Provide the (x, y) coordinate of the cell's center where the given text is located.  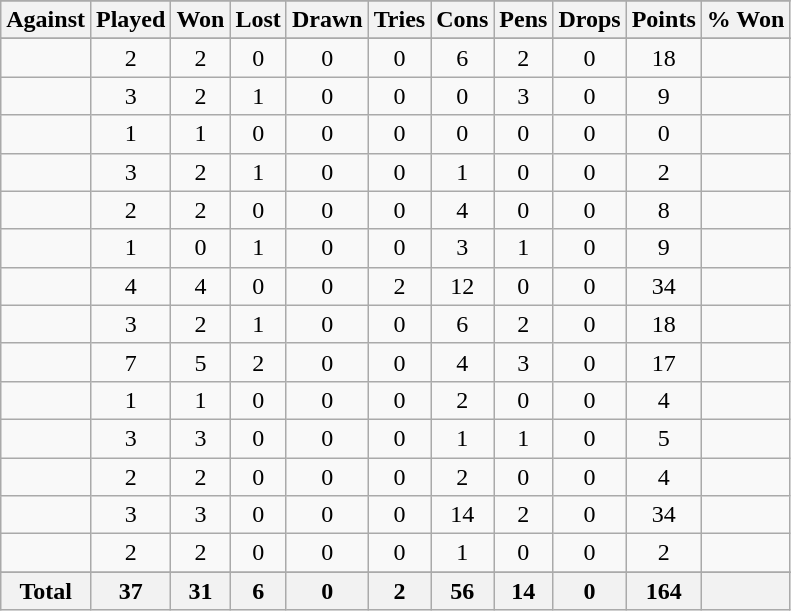
Tries (400, 20)
Lost (258, 20)
Drops (590, 20)
Total (46, 591)
17 (664, 362)
8 (664, 210)
7 (130, 362)
56 (462, 591)
31 (200, 591)
Cons (462, 20)
Against (46, 20)
Won (200, 20)
Pens (524, 20)
164 (664, 591)
12 (462, 286)
Points (664, 20)
Drawn (327, 20)
% Won (746, 20)
37 (130, 591)
Played (130, 20)
